Extract the [X, Y] coordinate from the center of the cell holding the provided text.  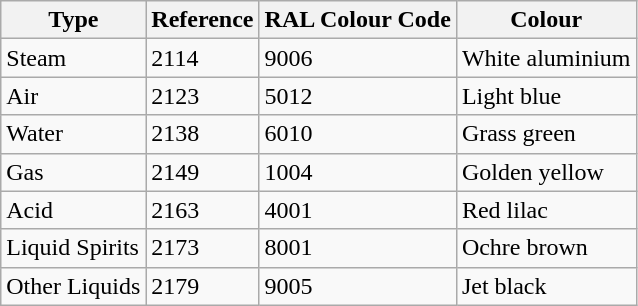
2179 [202, 286]
2163 [202, 210]
White aluminium [546, 58]
9006 [358, 58]
Water [74, 134]
Red lilac [546, 210]
Light blue [546, 96]
RAL Colour Code [358, 20]
2173 [202, 248]
Liquid Spirits [74, 248]
1004 [358, 172]
2138 [202, 134]
2149 [202, 172]
Golden yellow [546, 172]
Jet black [546, 286]
Type [74, 20]
Acid [74, 210]
2123 [202, 96]
2114 [202, 58]
5012 [358, 96]
Steam [74, 58]
Gas [74, 172]
Grass green [546, 134]
Reference [202, 20]
Other Liquids [74, 286]
Ochre brown [546, 248]
9005 [358, 286]
Colour [546, 20]
8001 [358, 248]
6010 [358, 134]
4001 [358, 210]
Air [74, 96]
